Search for the cell housing the specified text and yield its [X, Y] center coordinate. 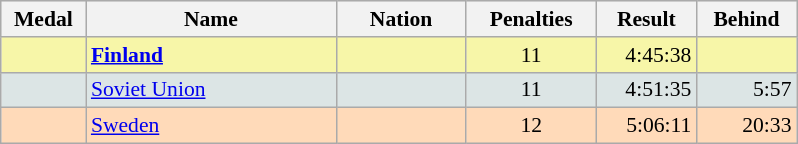
4:45:38 [646, 55]
Finland [211, 55]
5:57 [746, 90]
Behind [746, 19]
Soviet Union [211, 90]
5:06:11 [646, 126]
Medal [44, 19]
4:51:35 [646, 90]
Name [211, 19]
12 [531, 126]
Penalties [531, 19]
Sweden [211, 126]
20:33 [746, 126]
Nation [401, 19]
Result [646, 19]
